Return [x, y] of the center of cell containing provided text 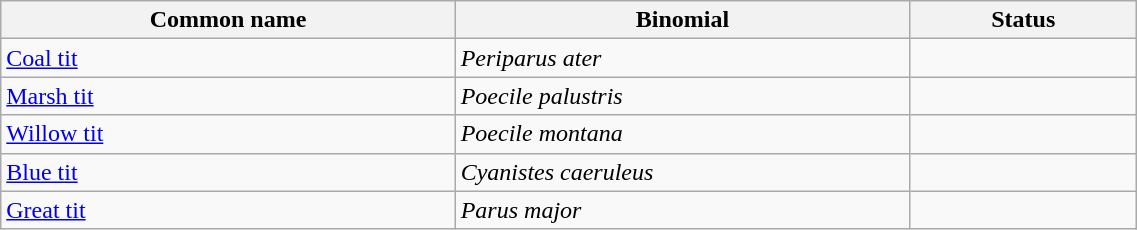
Poecile palustris [682, 96]
Binomial [682, 20]
Blue tit [228, 172]
Great tit [228, 210]
Status [1024, 20]
Poecile montana [682, 134]
Cyanistes caeruleus [682, 172]
Willow tit [228, 134]
Marsh tit [228, 96]
Common name [228, 20]
Periparus ater [682, 58]
Coal tit [228, 58]
Parus major [682, 210]
